Determine the (X, Y) coordinate at the center of the cell enclosing the given text.  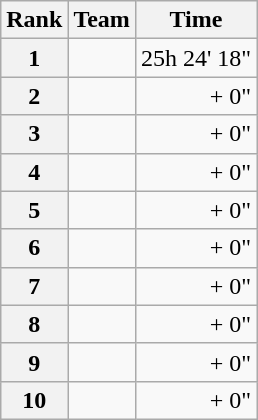
5 (34, 210)
Rank (34, 20)
4 (34, 172)
6 (34, 248)
9 (34, 362)
7 (34, 286)
3 (34, 134)
25h 24' 18" (196, 58)
Team (102, 20)
Time (196, 20)
2 (34, 96)
8 (34, 324)
1 (34, 58)
10 (34, 400)
